Capture the cell that displays the provided text and extract its [X, Y] central coordinate. 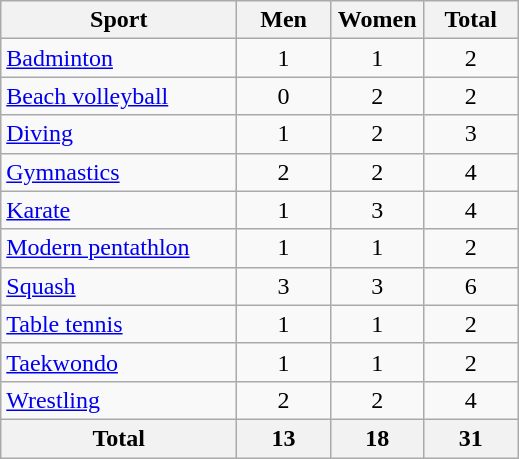
Wrestling [119, 400]
Table tennis [119, 324]
Beach volleyball [119, 96]
Squash [119, 286]
0 [284, 96]
Diving [119, 134]
Men [284, 20]
13 [284, 438]
6 [471, 286]
Karate [119, 210]
Sport [119, 20]
18 [377, 438]
Modern pentathlon [119, 248]
31 [471, 438]
Women [377, 20]
Badminton [119, 58]
Gymnastics [119, 172]
Taekwondo [119, 362]
